Locate the cell with the specified text and output its (X, Y) center coordinate. 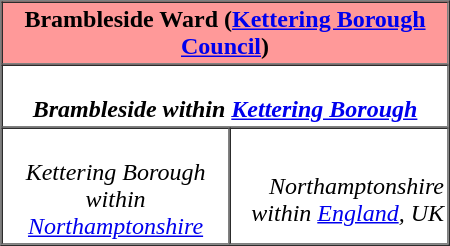
Brambleside Ward (Kettering Borough Council) (226, 34)
Kettering Borough within Northamptonshire (116, 186)
Northamptonshire within England, UK (340, 186)
Brambleside within Kettering Borough (226, 96)
